Identify which cell holds the provided text, then report its [X, Y] central coordinate. 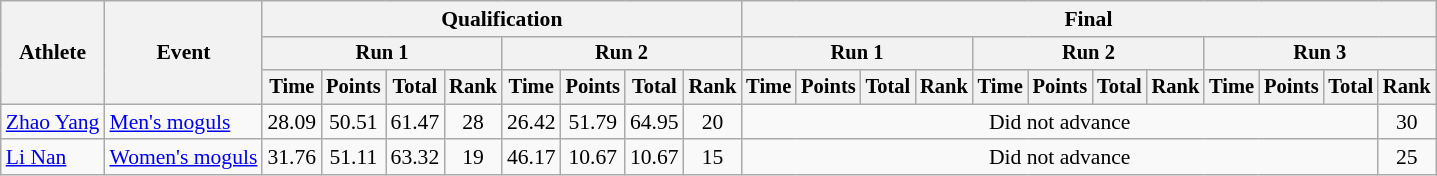
30 [1407, 122]
46.17 [532, 158]
19 [473, 158]
15 [713, 158]
20 [713, 122]
Women's moguls [183, 158]
Athlete [53, 52]
61.47 [416, 122]
28.09 [292, 122]
28 [473, 122]
63.32 [416, 158]
50.51 [353, 122]
Final [1088, 19]
Event [183, 52]
Run 3 [1320, 54]
Men's moguls [183, 122]
25 [1407, 158]
Zhao Yang [53, 122]
Qualification [502, 19]
26.42 [532, 122]
51.11 [353, 158]
64.95 [654, 122]
31.76 [292, 158]
Li Nan [53, 158]
51.79 [593, 122]
